Identify which cell holds the provided text, then report its [X, Y] central coordinate. 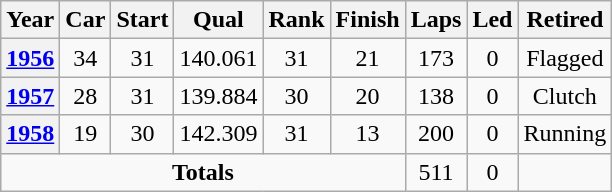
28 [86, 96]
Finish [368, 20]
142.309 [218, 134]
173 [436, 58]
Qual [218, 20]
511 [436, 172]
140.061 [218, 58]
34 [86, 58]
Clutch [565, 96]
13 [368, 134]
Running [565, 134]
Car [86, 20]
Start [142, 20]
Retired [565, 20]
1957 [30, 96]
Led [492, 20]
1958 [30, 134]
20 [368, 96]
Totals [203, 172]
21 [368, 58]
Rank [296, 20]
200 [436, 134]
Year [30, 20]
Flagged [565, 58]
139.884 [218, 96]
1956 [30, 58]
19 [86, 134]
138 [436, 96]
Laps [436, 20]
